For the text-containing cell, return its midpoint in (x, y) coordinate format. 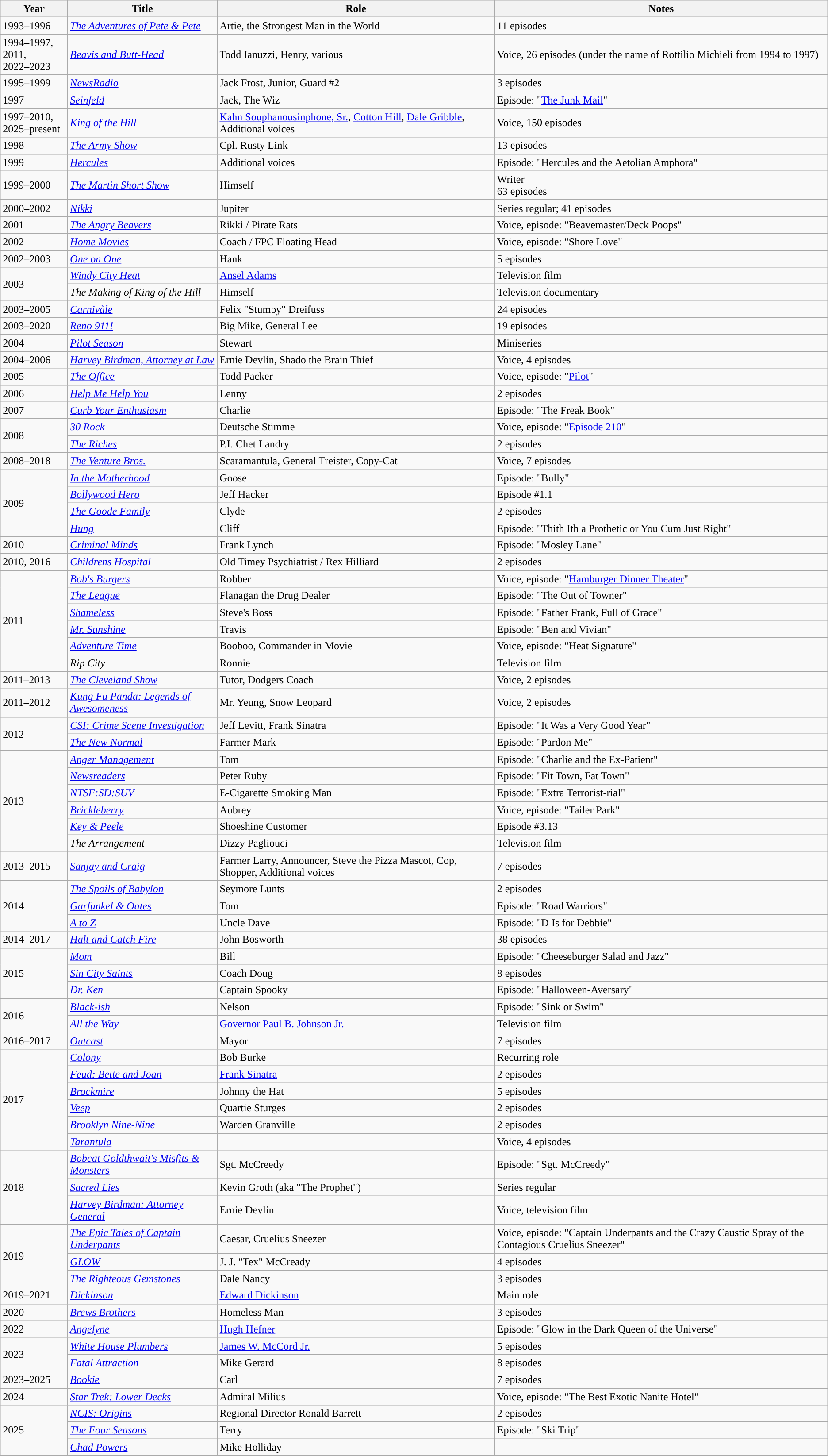
Role (356, 9)
Artie, the Strongest Man in the World (356, 26)
Sanjay and Craig (142, 867)
Admiral Milius (356, 1396)
Mr. Yeung, Snow Leopard (356, 703)
The Adventures of Pete & Pete (142, 26)
Edward Dickinson (356, 1295)
2013–2015 (34, 867)
2023 (34, 1354)
Carnivàle (142, 309)
Rip City (142, 663)
Terry (356, 1430)
Lenny (356, 393)
2016–2017 (34, 1040)
Peter Ruby (356, 776)
Voice, episode: "Pilot" (661, 377)
Beavis and Butt-Head (142, 54)
Voice, episode: "Captain Underpants and the Crazy Caustic Spray of the Contagious Cruelius Sneezer" (661, 1239)
Newsreaders (142, 776)
Tutor, Dodgers Coach (356, 680)
Jack Frost, Junior, Guard #2 (356, 83)
Charlie (356, 410)
Mr. Sunshine (142, 629)
The Righteous Gemstones (142, 1279)
Regional Director Ronald Barrett (356, 1414)
Episode: "Fit Town, Fat Town" (661, 776)
Steve's Boss (356, 612)
Ernie Devlin (356, 1210)
2000–2002 (34, 208)
Bookie (142, 1379)
2023–2025 (34, 1379)
Series regular; 41 episodes (661, 208)
2012 (34, 734)
Scaramantula, General Treister, Copy-Cat (356, 461)
Main role (661, 1295)
13 episodes (661, 146)
Hank (356, 259)
Nikki (142, 208)
Seymore Lunts (356, 889)
GLOW (142, 1262)
Felix "Stumpy" Dreifuss (356, 309)
Bob Burke (356, 1057)
Frank Lynch (356, 545)
1993–1996 (34, 26)
Caesar, Cruelius Sneezer (356, 1239)
CSI: Crime Scene Investigation (142, 725)
Outcast (142, 1040)
Voice, episode: "Episode 210" (661, 427)
Episode: "The Freak Book" (661, 410)
Warden Granville (356, 1125)
Brews Brothers (142, 1312)
In the Motherhood (142, 478)
Fatal Attraction (142, 1363)
Notes (661, 9)
White House Plumbers (142, 1346)
Farmer Larry, Announcer, Steve the Pizza Mascot, Cop, Shopper, Additional voices (356, 867)
The Goode Family (142, 511)
The New Normal (142, 742)
1995–1999 (34, 83)
Dickinson (142, 1295)
Voice, 7 episodes (661, 461)
Jeff Hacker (356, 494)
2020 (34, 1312)
The Epic Tales of Captain Underpants (142, 1239)
Mike Holliday (356, 1447)
Hugh Hefner (356, 1329)
Booboo, Commander in Movie (356, 646)
Feud: Bette and Joan (142, 1074)
Television documentary (661, 293)
Star Trek: Lower Decks (142, 1396)
Shameless (142, 612)
Cliff (356, 528)
The Spoils of Babylon (142, 889)
Johnny the Hat (356, 1091)
Home Movies (142, 242)
2011 (34, 621)
Harvey Birdman, Attorney at Law (142, 360)
Criminal Minds (142, 545)
Brooklyn Nine-Nine (142, 1125)
Pilot Season (142, 343)
Episode #1.1 (661, 494)
Sacred Lies (142, 1187)
2019–2021 (34, 1295)
Episode: "Ski Trip" (661, 1430)
Anger Management (142, 759)
2016 (34, 1015)
2004–2006 (34, 360)
The Office (142, 377)
Homeless Man (356, 1312)
Mom (142, 956)
Angelyne (142, 1329)
Episode: "Cheeseburger Salad and Jazz" (661, 956)
Ernie Devlin, Shado the Brain Thief (356, 360)
Stewart (356, 343)
A to Z (142, 923)
38 episodes (661, 940)
Episode: "The Junk Mail" (661, 100)
Ronnie (356, 663)
Voice, episode: "Beavemaster/Deck Poops" (661, 225)
Title (142, 9)
2008 (34, 435)
One on One (142, 259)
2010, 2016 (34, 562)
Recurring role (661, 1057)
Curb Your Enthusiasm (142, 410)
Episode: "Charlie and the Ex-Patient" (661, 759)
King of the Hill (142, 123)
NCIS: Origins (142, 1414)
Coach / FPC Floating Head (356, 242)
Year (34, 9)
2006 (34, 393)
2005 (34, 377)
2003 (34, 284)
Quartie Sturges (356, 1108)
NewsRadio (142, 83)
24 episodes (661, 309)
Episode: "Sgt. McCreedy" (661, 1165)
Key & Peele (142, 827)
Uncle Dave (356, 923)
2004 (34, 343)
Sgt. McCreedy (356, 1165)
Robber (356, 579)
Hung (142, 528)
Todd Ianuzzi, Henry, various (356, 54)
Mayor (356, 1040)
Rikki / Pirate Rats (356, 225)
2008–2018 (34, 461)
Halt and Catch Fire (142, 940)
19 episodes (661, 326)
Episode: "Thith Ith a Prothetic or You Cum Just Right" (661, 528)
Episode #3.13 (661, 827)
Jeff Levitt, Frank Sinatra (356, 725)
2025 (34, 1430)
2011–2012 (34, 703)
Nelson (356, 1007)
2011–2013 (34, 680)
Brockmire (142, 1091)
The Arrangement (142, 844)
Mike Gerard (356, 1363)
The League (142, 596)
11 episodes (661, 26)
Cpl. Rusty Link (356, 146)
Clyde (356, 511)
Aubrey (356, 809)
1997–2010,2025–present (34, 123)
Dizzy Pagliouci (356, 844)
Brickleberry (142, 809)
30 Rock (142, 427)
2002–2003 (34, 259)
Episode: "Father Frank, Full of Grace" (661, 612)
Harvey Birdman: Attorney General (142, 1210)
Coach Doug (356, 973)
Travis (356, 629)
Kevin Groth (aka "The Prophet") (356, 1187)
2014 (34, 906)
Farmer Mark (356, 742)
Windy City Heat (142, 276)
Episode: "The Out of Towner" (661, 596)
Deutsche Stimme (356, 427)
Additional voices (356, 162)
John Bosworth (356, 940)
James W. McCord Jr. (356, 1346)
2002 (34, 242)
Voice, 150 episodes (661, 123)
P.I. Chet Landry (356, 444)
2022 (34, 1329)
Bob's Burgers (142, 579)
2014–2017 (34, 940)
All the Way (142, 1024)
Bill (356, 956)
Flanagan the Drug Dealer (356, 596)
Jupiter (356, 208)
Black-ish (142, 1007)
Big Mike, General Lee (356, 326)
Todd Packer (356, 377)
Adventure Time (142, 646)
Kung Fu Panda: Legends of Awesomeness (142, 703)
Voice, 26 episodes (under the name of Rottilio Michieli from 1994 to 1997) (661, 54)
Captain Spooky (356, 990)
1998 (34, 146)
Series regular (661, 1187)
1999–2000 (34, 185)
Episode: "It Was a Very Good Year" (661, 725)
The Riches (142, 444)
Bobcat Goldthwait's Misfits & Monsters (142, 1165)
2017 (34, 1099)
Voice, episode: "The Best Exotic Nanite Hotel" (661, 1396)
2024 (34, 1396)
Bollywood Hero (142, 494)
Miniseries (661, 343)
1994–1997, 2011,2022–2023 (34, 54)
Goose (356, 478)
The Cleveland Show (142, 680)
Writer63 episodes (661, 185)
2015 (34, 973)
Garfunkel & Oates (142, 906)
The Martin Short Show (142, 185)
Dale Nancy (356, 1279)
2003–2020 (34, 326)
The Angry Beavers (142, 225)
Episode: "Pardon Me" (661, 742)
Carl (356, 1379)
Episode: "Glow in the Dark Queen of the Universe" (661, 1329)
Episode: "D Is for Debbie" (661, 923)
Episode: "Road Warriors" (661, 906)
2003–2005 (34, 309)
Tarantula (142, 1142)
Episode: "Extra Terrorist-rial" (661, 793)
Hercules (142, 162)
Episode: "Mosley Lane" (661, 545)
Voice, episode: "Tailer Park" (661, 809)
2010 (34, 545)
Episode: "Sink or Swim" (661, 1007)
Voice, episode: "Hamburger Dinner Theater" (661, 579)
Veep (142, 1108)
Episode: "Hercules and the Aetolian Amphora" (661, 162)
The Venture Bros. (142, 461)
2013 (34, 801)
Jack, The Wiz (356, 100)
Dr. Ken (142, 990)
1997 (34, 100)
2007 (34, 410)
Voice, episode: "Heat Signature" (661, 646)
NTSF:SD:SUV (142, 793)
The Army Show (142, 146)
Childrens Hospital (142, 562)
Sin City Saints (142, 973)
Frank Sinatra (356, 1074)
Old Timey Psychiatrist / Rex Hilliard (356, 562)
Colony (142, 1057)
J. J. "Tex" McCready (356, 1262)
Chad Powers (142, 1447)
The Making of King of the Hill (142, 293)
Episode: "Halloween-Aversary" (661, 990)
Help Me Help You (142, 393)
Episode: "Ben and Vivian" (661, 629)
2009 (34, 503)
Reno 911! (142, 326)
Episode: "Bully" (661, 478)
Seinfeld (142, 100)
The Four Seasons (142, 1430)
2019 (34, 1256)
2018 (34, 1187)
Ansel Adams (356, 276)
1999 (34, 162)
Voice, episode: "Shore Love" (661, 242)
E-Cigarette Smoking Man (356, 793)
Kahn Souphanousinphone, Sr., Cotton Hill, Dale Gribble, Additional voices (356, 123)
Voice, television film (661, 1210)
4 episodes (661, 1262)
Governor Paul B. Johnson Jr. (356, 1024)
2001 (34, 225)
Shoeshine Customer (356, 827)
